Output the (x, y) coordinate of the center of the cell containing the given text.  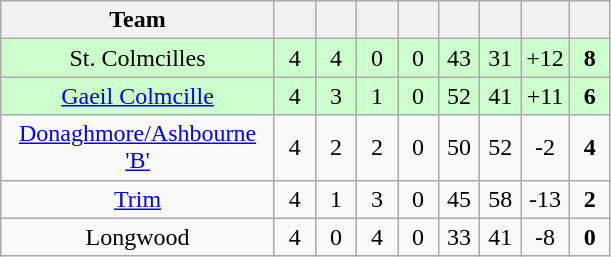
+11 (546, 96)
St. Colmcilles (138, 58)
Longwood (138, 237)
6 (590, 96)
58 (500, 199)
Trim (138, 199)
Donaghmore/Ashbourne 'B' (138, 148)
Team (138, 20)
43 (460, 58)
+12 (546, 58)
31 (500, 58)
-13 (546, 199)
50 (460, 148)
Gaeil Colmcille (138, 96)
33 (460, 237)
-2 (546, 148)
8 (590, 58)
45 (460, 199)
-8 (546, 237)
